Capture the cell that displays the provided text and extract its [X, Y] central coordinate. 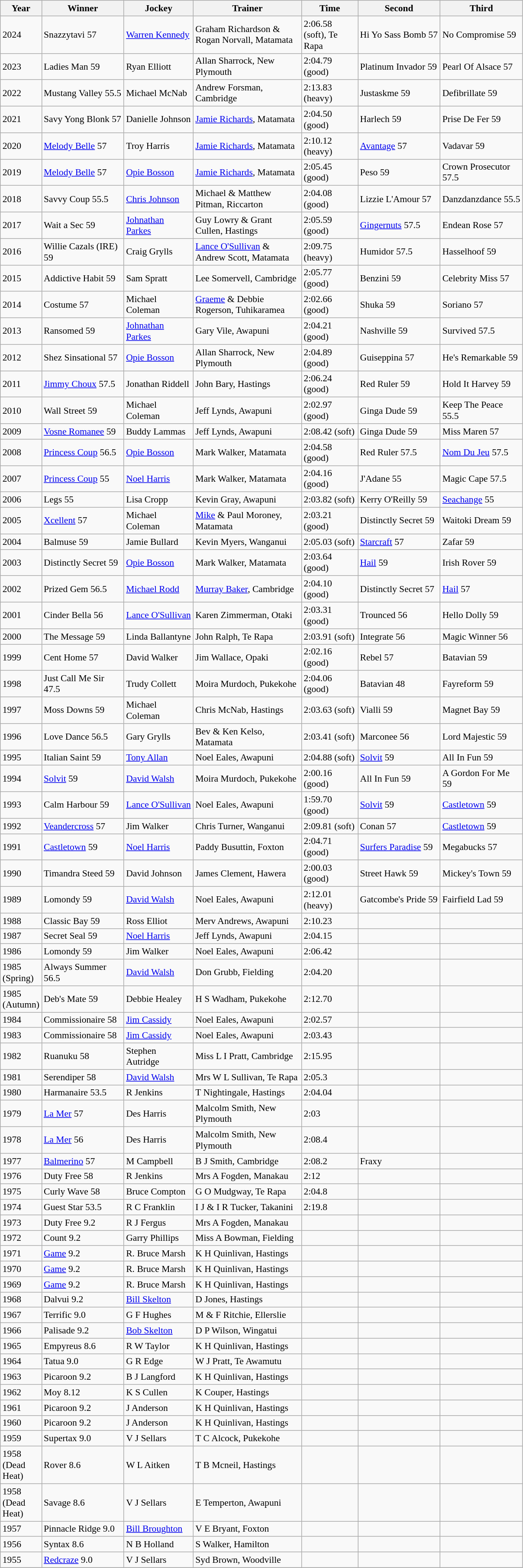
1972 [21, 1238]
John Bary, Hastings [247, 384]
M & F Ritchie, Ellerslie [247, 1315]
2:04.71 (good) [329, 847]
Miss Maren 57 [481, 431]
Redcraze 9.0 [83, 1560]
2:08.4 [329, 1140]
2:05.03 (soft) [329, 542]
Justaskme 59 [399, 93]
2:03.82 (soft) [329, 500]
W L Aitken [158, 1465]
Avantage 57 [399, 146]
1982 [21, 1056]
2:10.23 [329, 921]
Princess Coup 56.5 [83, 453]
Chris McNab, Hastings [247, 711]
Miss A Bowman, Fielding [247, 1238]
1967 [21, 1315]
2:12.70 [329, 999]
2:06.58 (soft), Te Rapa [329, 35]
Empyreus 8.6 [83, 1346]
2:15.95 [329, 1056]
Terrific 9.0 [83, 1315]
B J Langford [158, 1377]
John Ralph, Te Rapa [247, 637]
1977 [21, 1161]
2:02.97 (good) [329, 410]
2009 [21, 431]
2:03.91 (soft) [329, 637]
He's Remarkable 59 [481, 357]
1997 [21, 711]
2:04.06 (good) [329, 684]
1973 [21, 1223]
1959 [21, 1439]
2024 [21, 35]
2:02.66 (good) [329, 305]
Stephen Autridge [158, 1056]
Starcraft 57 [399, 542]
1985 (Spring) [21, 973]
Red Ruler 59 [399, 384]
2:06.24 (good) [329, 384]
Platinum Invador 59 [399, 67]
Waitoki Dream 59 [481, 521]
Red Ruler 57.5 [399, 453]
Merv Andrews, Awapuni [247, 921]
Balmuse 59 [83, 542]
1994 [21, 779]
2022 [21, 93]
2001 [21, 615]
Savage 8.6 [83, 1503]
2:19.8 [329, 1207]
1998 [21, 684]
Debbie Healey [158, 999]
M Campbell [158, 1161]
Guiseppina 57 [399, 357]
Syd Brown, Woodville [247, 1560]
Moss Downs 59 [83, 711]
Integrate 56 [399, 637]
La Mer 57 [83, 1114]
Wall Street 59 [83, 410]
1981 [21, 1077]
2:04.08 (good) [329, 199]
Murray Baker, Cambridge [247, 589]
1989 [21, 900]
G O Mudgway, Te Rapa [247, 1192]
Troy Harris [158, 146]
K S Cullen [158, 1392]
Third [481, 8]
Trainer [247, 8]
Distinctly Secret 57 [399, 589]
Shuka 59 [399, 305]
1960 [21, 1423]
1964 [21, 1362]
Secret Seal 59 [83, 936]
Bill Broughton [158, 1529]
Savy Yong Blonk 57 [83, 119]
Hasselhoof 59 [481, 252]
2:03.21 (good) [329, 521]
Magic Winner 56 [481, 637]
2:12.01 (heavy) [329, 900]
1971 [21, 1254]
1962 [21, 1392]
1980 [21, 1093]
Garry Phillips [158, 1238]
Harlech 59 [399, 119]
Warren Kennedy [158, 35]
Veandercross 57 [83, 826]
Tatua 9.0 [83, 1362]
Graeme & Debbie Rogerson, Tuhikaramea [247, 305]
Winner [83, 8]
Conan 57 [399, 826]
Costume 57 [83, 305]
Endean Rose 57 [481, 225]
No Compromise 59 [481, 35]
D P Wilson, Wingatui [247, 1331]
2:03.64 (good) [329, 563]
1996 [21, 737]
Bev & Ken Kelso, Matamata [247, 737]
1957 [21, 1529]
Classic Bay 59 [83, 921]
1956 [21, 1545]
1975 [21, 1192]
Guy Lowry & Grant Cullen, Hastings [247, 225]
2:04.21 (good) [329, 332]
2:04.16 (good) [329, 479]
Pinnacle Ridge 9.0 [83, 1529]
Jamie Bullard [158, 542]
Buddy Lammas [158, 431]
Guest Star 53.5 [83, 1207]
1976 [21, 1176]
2:02.16 (good) [329, 657]
Time [329, 8]
V E Bryant, Foxton [247, 1529]
1993 [21, 805]
Irish Rover 59 [481, 563]
Addictive Habit 59 [83, 278]
2:04.10 (good) [329, 589]
Syntax 8.6 [83, 1545]
Celebrity Miss 57 [481, 278]
Legs 55 [83, 500]
Crown Prosecutor 57.5 [481, 172]
1961 [21, 1408]
1983 [21, 1036]
2:05.3 [329, 1077]
Jockey [158, 8]
2:03.63 (soft) [329, 711]
1999 [21, 657]
1955 [21, 1560]
Savvy Coup 55.5 [83, 199]
1965 [21, 1346]
Fraxy [399, 1161]
Calm Harbour 59 [83, 805]
1970 [21, 1269]
Danzdanzdance 55.5 [481, 199]
Vadavar 59 [481, 146]
Rebel 57 [399, 657]
Street Hawk 59 [399, 873]
Mike & Paul Moroney, Matamata [247, 521]
2:12 [329, 1176]
T Nightingale, Hastings [247, 1093]
1988 [21, 921]
Dalvui 9.2 [83, 1300]
2:04.79 (good) [329, 67]
T C Alcock, Pukekohe [247, 1439]
Jim Wallace, Opaki [247, 657]
Year [21, 8]
Ladies Man 59 [83, 67]
Kevin Gray, Awapuni [247, 500]
Shez Sinsational 57 [83, 357]
1966 [21, 1331]
2014 [21, 305]
Batavian 59 [481, 657]
2003 [21, 563]
1979 [21, 1114]
2004 [21, 542]
Trudy Collett [158, 684]
Craig Grylls [158, 252]
2:04.50 (good) [329, 119]
Paddy Busuttin, Foxton [247, 847]
2016 [21, 252]
1978 [21, 1140]
Danielle Johnson [158, 119]
2:09.81 (soft) [329, 826]
Seachange 55 [481, 500]
Hello Dolly 59 [481, 615]
R W Taylor [158, 1346]
Benzini 59 [399, 278]
1985 (Autumn) [21, 999]
Duty Free 9.2 [83, 1223]
Vosne Romanee 59 [83, 431]
2:00.03 (good) [329, 873]
Tony Allan [158, 758]
1968 [21, 1300]
Graham Richardson & Rogan Norvall, Matamata [247, 35]
Xcellent 57 [83, 521]
Gingernuts 57.5 [399, 225]
Lance O'Sullivan & Andrew Scott, Matamata [247, 252]
Kevin Myers, Wanganui [247, 542]
2:08.2 [329, 1161]
Gary Vile, Awapuni [247, 332]
2011 [21, 384]
Chris Turner, Wanganui [247, 826]
Wait a Sec 59 [83, 225]
R J Fergus [158, 1223]
Humidor 57.5 [399, 252]
Second [399, 8]
Fairfield Lad 59 [481, 900]
1991 [21, 847]
Rover 8.6 [83, 1465]
Sam Spratt [158, 278]
La Mer 56 [83, 1140]
Bob Skelton [158, 1331]
Andrew Forsman, Cambridge [247, 93]
Mickey's Town 59 [481, 873]
Ruanuku 58 [83, 1056]
Balmerino 57 [83, 1161]
Princess Coup 55 [83, 479]
Keep The Peace 55.5 [481, 410]
2015 [21, 278]
2:08.42 (soft) [329, 431]
Lizzie L'Amour 57 [399, 199]
Don Grubb, Fielding [247, 973]
1963 [21, 1377]
Nashville 59 [399, 332]
I J & I R Tucker, Takanini [247, 1207]
Lisa Cropp [158, 500]
Gatcombe's Pride 59 [399, 900]
Survived 57.5 [481, 332]
Hail 57 [481, 589]
Fayreform 59 [481, 684]
2:03.41 (soft) [329, 737]
Timandra Steed 59 [83, 873]
2008 [21, 453]
2:02.57 [329, 1020]
Jonathan Riddell [158, 384]
2:03 [329, 1114]
1974 [21, 1207]
2:04.04 [329, 1093]
2000 [21, 637]
2013 [21, 332]
2:00.16 (good) [329, 779]
Harmanaire 53.5 [83, 1093]
2:09.75 (heavy) [329, 252]
Chris Johnson [158, 199]
2023 [21, 67]
2020 [21, 146]
2006 [21, 500]
Serendiper 58 [83, 1077]
Batavian 48 [399, 684]
Snazzytavi 57 [83, 35]
2:04.88 (soft) [329, 758]
2002 [21, 589]
2:04.15 [329, 936]
Curly Wave 58 [83, 1192]
E Temperton, Awapuni [247, 1503]
Ross Elliot [158, 921]
Kerry O'Reilly 59 [399, 500]
2:03.31 (good) [329, 615]
Always Summer 56.5 [83, 973]
Supertax 9.0 [83, 1439]
Pearl Of Alsace 57 [481, 67]
D Jones, Hastings [247, 1300]
Marconee 56 [399, 737]
James Clement, Hawera [247, 873]
Trounced 56 [399, 615]
1:59.70 (good) [329, 805]
1992 [21, 826]
G R Edge [158, 1362]
Magic Cape 57.5 [481, 479]
Just Call Me Sir 47.5 [83, 684]
Palisade 9.2 [83, 1331]
S Walker, Hamilton [247, 1545]
G F Hughes [158, 1315]
1969 [21, 1285]
K Couper, Hastings [247, 1392]
Jimmy Choux 57.5 [83, 384]
Miss L I Pratt, Cambridge [247, 1056]
R C Franklin [158, 1207]
2019 [21, 172]
1987 [21, 936]
2012 [21, 357]
1995 [21, 758]
2010 [21, 410]
Bill Skelton [158, 1300]
Peso 59 [399, 172]
Mrs W L Sullivan, Te Rapa [247, 1077]
2:03.43 [329, 1036]
The Message 59 [83, 637]
Michael Rodd [158, 589]
Michael McNab [158, 93]
2:04.89 (good) [329, 357]
B J Smith, Cambridge [247, 1161]
2:05.77 (good) [329, 278]
2:13.83 (heavy) [329, 93]
Zafar 59 [481, 542]
Nom Du Jeu 57.5 [481, 453]
2005 [21, 521]
Magnet Bay 59 [481, 711]
David Walker [158, 657]
Cent Home 57 [83, 657]
2021 [21, 119]
Lord Majestic 59 [481, 737]
Hold It Harvey 59 [481, 384]
Michael & Matthew Pitman, Riccarton [247, 199]
T B Mcneil, Hastings [247, 1465]
1986 [21, 952]
1990 [21, 873]
Mustang Valley 55.5 [83, 93]
Love Dance 56.5 [83, 737]
2:04.20 [329, 973]
A Gordon For Me 59 [481, 779]
2007 [21, 479]
Duty Free 58 [83, 1176]
Lee Somervell, Cambridge [247, 278]
J'Adane 55 [399, 479]
2:05.59 (good) [329, 225]
Karen Zimmerman, Otaki [247, 615]
2:06.42 [329, 952]
H S Wadham, Pukekohe [247, 999]
W J Pratt, Te Awamutu [247, 1362]
2:04.8 [329, 1192]
2017 [21, 225]
Vialli 59 [399, 711]
Ransomed 59 [83, 332]
1984 [21, 1020]
Bruce Compton [158, 1192]
Surfers Paradise 59 [399, 847]
2:04.58 (good) [329, 453]
Willie Cazals (IRE) 59 [83, 252]
Prized Gem 56.5 [83, 589]
N B Holland [158, 1545]
Prise De Fer 59 [481, 119]
Cinder Bella 56 [83, 615]
David Johnson [158, 873]
2:05.45 (good) [329, 172]
2:10.12 (heavy) [329, 146]
Soriano 57 [481, 305]
Linda Ballantyne [158, 637]
Defibrillate 59 [481, 93]
Moy 8.12 [83, 1392]
Deb's Mate 59 [83, 999]
Hail 59 [399, 563]
Hi Yo Sass Bomb 57 [399, 35]
Ryan Elliott [158, 67]
Megabucks 57 [481, 847]
Gary Grylls [158, 737]
Italian Saint 59 [83, 758]
2018 [21, 199]
Count 9.2 [83, 1238]
